Extract the (x, y) coordinate from the center of the cell holding the provided text.  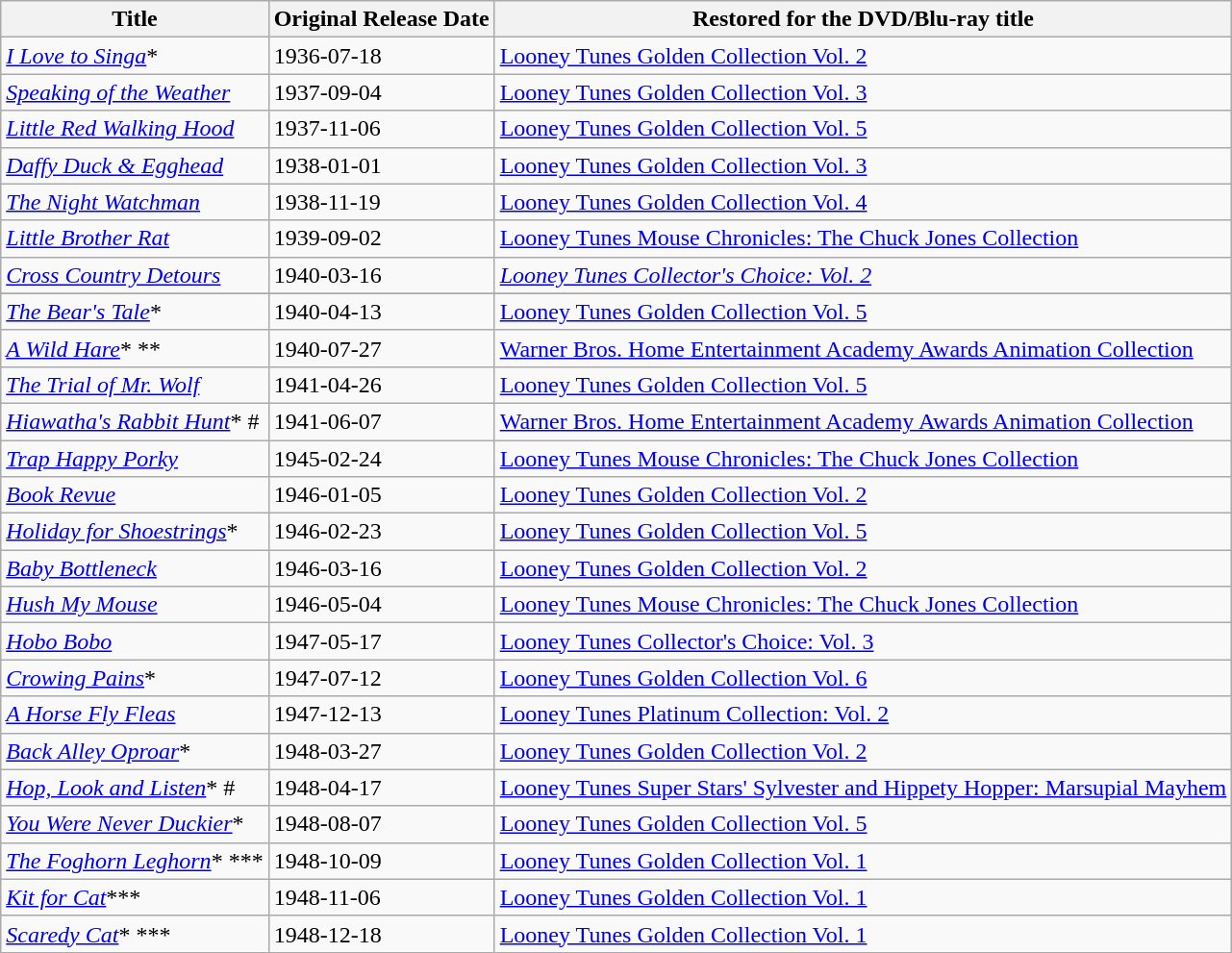
Looney Tunes Golden Collection Vol. 4 (864, 202)
Title (135, 19)
Daffy Duck & Egghead (135, 165)
Looney Tunes Collector's Choice: Vol. 3 (864, 641)
1947-07-12 (381, 678)
Crowing Pains* (135, 678)
The Night Watchman (135, 202)
Hiawatha's Rabbit Hunt* # (135, 421)
Hop, Look and Listen* # (135, 788)
1938-01-01 (381, 165)
1948-11-06 (381, 897)
1940-07-27 (381, 348)
1939-09-02 (381, 238)
Speaking of the Weather (135, 92)
1938-11-19 (381, 202)
1946-03-16 (381, 568)
A Wild Hare* ** (135, 348)
Cross Country Detours (135, 275)
1937-11-06 (381, 129)
1941-06-07 (381, 421)
1940-04-13 (381, 312)
1948-03-27 (381, 751)
1945-02-24 (381, 459)
Hush My Mouse (135, 605)
The Foghorn Leghorn* *** (135, 861)
The Trial of Mr. Wolf (135, 385)
1946-01-05 (381, 495)
Little Red Walking Hood (135, 129)
1947-12-13 (381, 715)
Looney Tunes Golden Collection Vol. 6 (864, 678)
Scaredy Cat* *** (135, 934)
Looney Tunes Collector's Choice: Vol. 2 (864, 275)
I Love to Singa* (135, 56)
1936-07-18 (381, 56)
Looney Tunes Super Stars' Sylvester and Hippety Hopper: Marsupial Mayhem (864, 788)
1946-05-04 (381, 605)
1948-10-09 (381, 861)
Baby Bottleneck (135, 568)
1948-04-17 (381, 788)
Restored for the DVD/Blu-ray title (864, 19)
Hobo Bobo (135, 641)
The Bear's Tale* (135, 312)
1946-02-23 (381, 532)
Holiday for Shoestrings* (135, 532)
Kit for Cat*** (135, 897)
1948-12-18 (381, 934)
You Were Never Duckier* (135, 824)
1937-09-04 (381, 92)
1940-03-16 (381, 275)
Original Release Date (381, 19)
1947-05-17 (381, 641)
Trap Happy Porky (135, 459)
Back Alley Oproar* (135, 751)
Looney Tunes Platinum Collection: Vol. 2 (864, 715)
Book Revue (135, 495)
A Horse Fly Fleas (135, 715)
1948-08-07 (381, 824)
1941-04-26 (381, 385)
Little Brother Rat (135, 238)
